Identify which cell holds the provided text, then report its [X, Y] central coordinate. 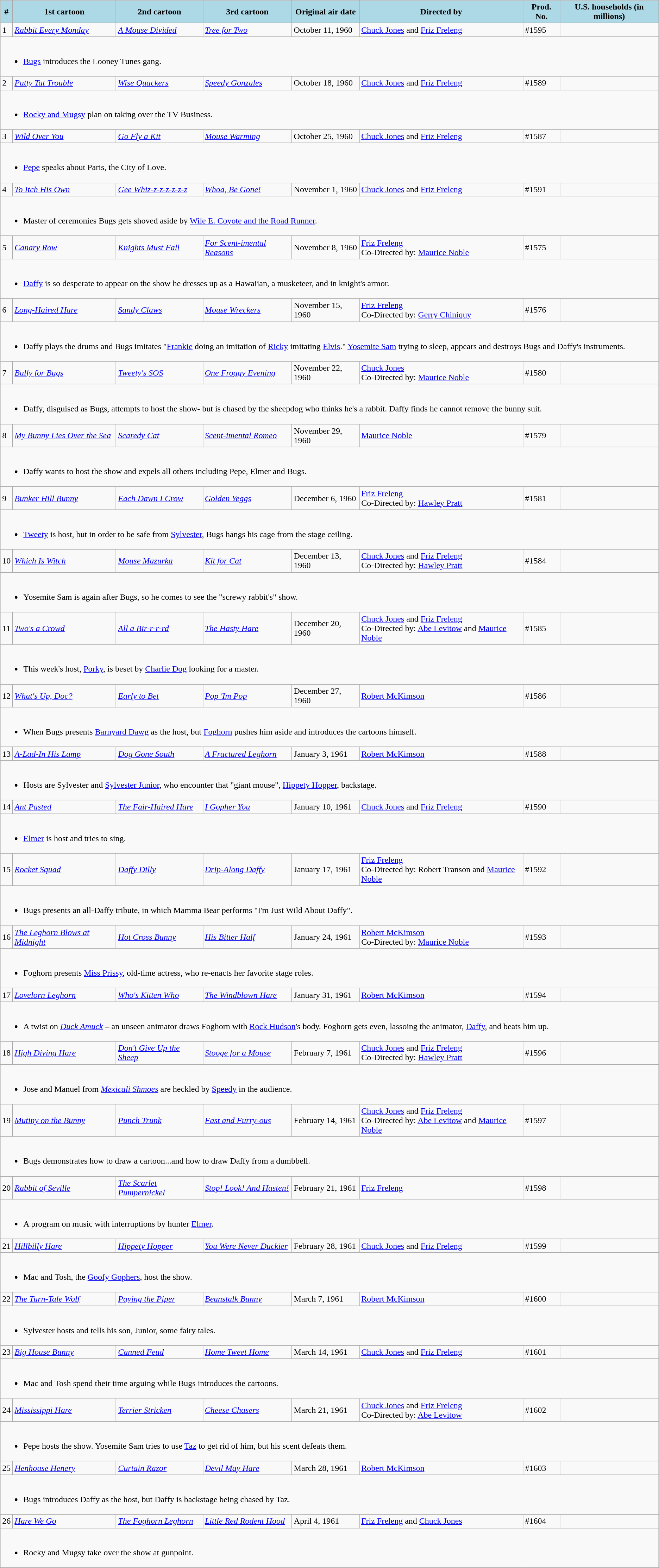
Friz FrelengCo-Directed by: Hawley Pratt [441, 498]
Kit for Cat [247, 561]
February 28, 1961 [326, 1246]
20 [6, 1188]
Each Dawn I Crow [159, 498]
Which Is Witch [64, 561]
January 24, 1961 [326, 937]
January 10, 1961 [326, 807]
Mac and Tosh, the Goofy Gophers, host the show. [329, 1272]
#1586 [541, 695]
Ant Pasted [64, 807]
#1601 [541, 1352]
Foghorn presents Miss Prissy, old-time actress, who re-enacts her favorite stage roles. [329, 969]
Who's Kitten Who [159, 995]
#1602 [541, 1410]
Bugs presents an all-Daffy tribute, in which Mamma Bear performs "I'm Just Wild About Daffy". [329, 906]
7 [6, 373]
Two's a Crowd [64, 628]
April 4, 1961 [326, 1521]
December 6, 1960 [326, 498]
#1588 [541, 754]
Drip-Along Daffy [247, 870]
The Foghorn Leghorn [159, 1521]
February 14, 1961 [326, 1120]
November 8, 1960 [326, 247]
2nd cartoon [159, 12]
Hillbilly Hare [64, 1246]
Gee Whiz-z-z-z-z-z-z [159, 189]
#1587 [541, 136]
16 [6, 937]
Big House Bunny [64, 1352]
Pop 'Im Pop [247, 695]
Wild Over You [64, 136]
Daffy wants to host the show and expels all others including Pepe, Elmer and Bugs. [329, 467]
21 [6, 1246]
#1576 [541, 310]
This week's host, Porky, is beset by Charlie Dog looking for a master. [329, 665]
November 15, 1960 [326, 310]
#1575 [541, 247]
22 [6, 1299]
18 [6, 1053]
Scaredy Cat [159, 436]
8 [6, 436]
Putty Tat Trouble [64, 83]
All a Bir-r-r-rd [159, 628]
#1596 [541, 1053]
Henhouse Henery [64, 1468]
#1594 [541, 995]
Rocky and Mugsy plan on taking over the TV Business. [329, 110]
Friz FrelengCo-Directed by: Robert Transon and Maurice Noble [441, 870]
Long-Haired Hare [64, 310]
Bully for Bugs [64, 373]
October 18, 1960 [326, 83]
I Gopher You [247, 807]
Friz FrelengCo-Directed by: Maurice Noble [441, 247]
A program on music with interruptions by hunter Elmer. [329, 1219]
U.S. households (in millions) [609, 12]
Chuck Jones and Friz FrelengCo-Directed by: Abe Levitow [441, 1410]
Early to Bet [159, 695]
The Fair-Haired Hare [159, 807]
13 [6, 754]
What's Up, Doc? [64, 695]
#1591 [541, 189]
#1589 [541, 83]
Chuck JonesCo-Directed by: Maurice Noble [441, 373]
Hare We Go [64, 1521]
October 25, 1960 [326, 136]
#1598 [541, 1188]
The Leghorn Blows at Midnight [64, 937]
Little Red Rodent Hood [247, 1521]
Prod. No. [541, 12]
Cheese Chasers [247, 1410]
Mouse Wreckers [247, 310]
#1600 [541, 1299]
Bugs demonstrates how to draw a cartoon...and how to draw Daffy from a dumbbell. [329, 1157]
#1584 [541, 561]
Tree for Two [247, 30]
24 [6, 1410]
A Fractured Leghorn [247, 754]
Curtain Razor [159, 1468]
Rocky and Mugsy take over the show at gunpoint. [329, 1548]
Friz Freleng [441, 1188]
My Bunny Lies Over the Sea [64, 436]
#1597 [541, 1120]
9 [6, 498]
#1595 [541, 30]
Wise Quackers [159, 83]
The Scarlet Pumpernickel [159, 1188]
A twist on Duck Amuck – an unseen animator draws Foghorn with Rock Hudson's body. Foghorn gets even, lassoing the animator, Daffy, and beats him up. [329, 1021]
Devil May Hare [247, 1468]
Hippety Hopper [159, 1246]
Bugs introduces the Looney Tunes gang. [329, 56]
3rd cartoon [247, 12]
Rocket Squad [64, 870]
17 [6, 995]
15 [6, 870]
Mouse Mazurka [159, 561]
Pepe hosts the show. Yosemite Sam tries to use Taz to get rid of him, but his scent defeats them. [329, 1442]
February 21, 1961 [326, 1188]
#1604 [541, 1521]
Maurice Noble [441, 436]
Friz FrelengCo-Directed by: Gerry Chiniquy [441, 310]
The Turn-Tale Wolf [64, 1299]
Hot Cross Bunny [159, 937]
Rabbit Every Monday [64, 30]
#1593 [541, 937]
Yosemite Sam is again after Bugs, so he comes to see the "screwy rabbit's" show. [329, 592]
Beanstalk Bunny [247, 1299]
January 17, 1961 [326, 870]
November 29, 1960 [326, 436]
Mouse Warming [247, 136]
The Hasty Hare [247, 628]
March 14, 1961 [326, 1352]
Canary Row [64, 247]
#1580 [541, 373]
Mississippi Hare [64, 1410]
December 20, 1960 [326, 628]
Elmer is host and tries to sing. [329, 833]
Punch Trunk [159, 1120]
Go Fly a Kit [159, 136]
Original air date [326, 12]
Hosts are Sylvester and Sylvester Junior, who encounter that "giant mouse", Hippety Hopper, backstage. [329, 780]
Whoa, Be Gone! [247, 189]
5 [6, 247]
March 7, 1961 [326, 1299]
Sylvester hosts and tells his son, Junior, some fairy tales. [329, 1325]
#1579 [541, 436]
Stop! Look! And Hasten! [247, 1188]
Scent-imental Romeo [247, 436]
10 [6, 561]
#1590 [541, 807]
When Bugs presents Barnyard Dawg as the host, but Foghorn pushes him aside and introduces the cartoons himself. [329, 727]
Golden Yeggs [247, 498]
His Bitter Half [247, 937]
Tweety's SOS [159, 373]
To Itch His Own [64, 189]
Fast and Furry-ous [247, 1120]
#1581 [541, 498]
Directed by [441, 12]
Lovelorn Leghorn [64, 995]
March 28, 1961 [326, 1468]
Daffy is so desperate to appear on the show he dresses up as a Hawaiian, a musketeer, and in knight's armor. [329, 279]
1 [6, 30]
Home Tweet Home [247, 1352]
Don't Give Up the Sheep [159, 1053]
4 [6, 189]
23 [6, 1352]
December 13, 1960 [326, 561]
Canned Feud [159, 1352]
Terrier Stricken [159, 1410]
Master of ceremonies Bugs gets shoved aside by Wile E. Coyote and the Road Runner. [329, 216]
Paying the Piper [159, 1299]
Daffy Dilly [159, 870]
December 27, 1960 [326, 695]
14 [6, 807]
Rabbit of Seville [64, 1188]
Friz Freleng and Chuck Jones [441, 1521]
#1603 [541, 1468]
Tweety is host, but in order to be safe from Sylvester, Bugs hangs his cage from the stage ceiling. [329, 529]
February 7, 1961 [326, 1053]
October 11, 1960 [326, 30]
Robert McKimsonCo-Directed by: Maurice Noble [441, 937]
Sandy Claws [159, 310]
# [6, 12]
A Mouse Divided [159, 30]
November 1, 1960 [326, 189]
#1599 [541, 1246]
One Froggy Evening [247, 373]
High Diving Hare [64, 1053]
For Scent-imental Reasons [247, 247]
January 3, 1961 [326, 754]
#1585 [541, 628]
Bunker Hill Bunny [64, 498]
25 [6, 1468]
26 [6, 1521]
A-Lad-In His Lamp [64, 754]
March 21, 1961 [326, 1410]
2 [6, 83]
Mac and Tosh spend their time arguing while Bugs introduces the cartoons. [329, 1379]
6 [6, 310]
Bugs introduces Daffy as the host, but Daffy is backstage being chased by Taz. [329, 1494]
Dog Gone South [159, 754]
January 31, 1961 [326, 995]
Speedy Gonzales [247, 83]
Mutiny on the Bunny [64, 1120]
Knights Must Fall [159, 247]
The Windblown Hare [247, 995]
12 [6, 695]
Pepe speaks about Paris, the City of Love. [329, 163]
You Were Never Duckier [247, 1246]
11 [6, 628]
#1592 [541, 870]
November 22, 1960 [326, 373]
3 [6, 136]
1st cartoon [64, 12]
Stooge for a Mouse [247, 1053]
19 [6, 1120]
Jose and Manuel from Mexicali Shmoes are heckled by Speedy in the audience. [329, 1084]
